For the text-containing cell, return its midpoint in (x, y) coordinate format. 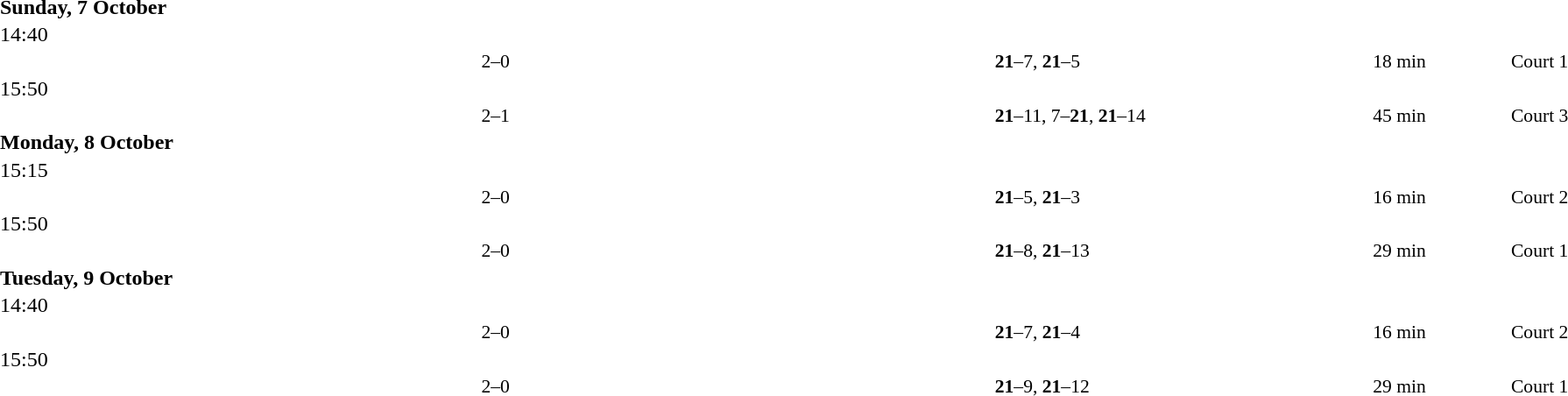
45 min (1440, 116)
21–5, 21–3 (1182, 196)
18 min (1440, 61)
21–7, 21–4 (1182, 332)
21–11, 7–21, 21–14 (1182, 116)
21–8, 21–13 (1182, 251)
29 min (1440, 251)
21–7, 21–5 (1182, 61)
2–1 (496, 116)
